Return (X, Y) of the center of cell containing provided text 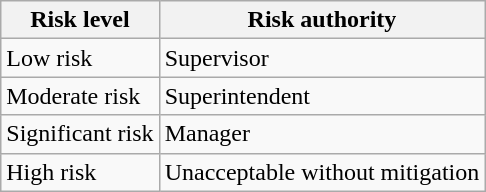
Superintendent (322, 96)
Risk level (80, 20)
Significant risk (80, 134)
Unacceptable without mitigation (322, 172)
Moderate risk (80, 96)
Manager (322, 134)
High risk (80, 172)
Risk authority (322, 20)
Supervisor (322, 58)
Low risk (80, 58)
